Search for the cell housing the specified text and yield its (X, Y) center coordinate. 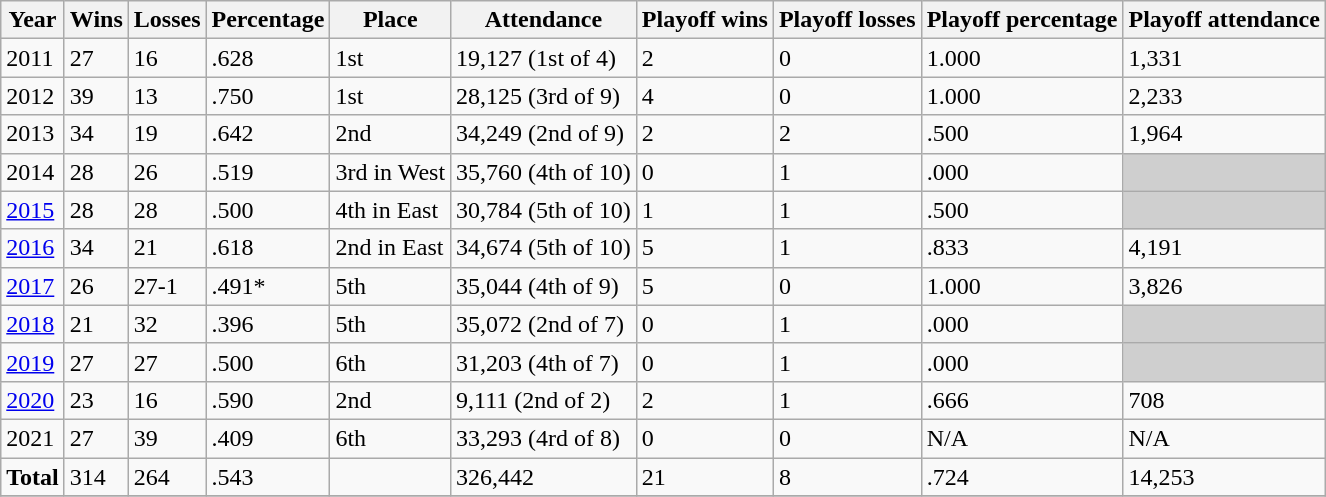
Place (390, 20)
.628 (268, 58)
13 (167, 96)
Playoff losses (847, 20)
2,233 (1224, 96)
.519 (268, 172)
23 (96, 400)
1,964 (1224, 134)
Losses (167, 20)
314 (96, 477)
30,784 (5th of 10) (544, 210)
.590 (268, 400)
.409 (268, 438)
34,674 (5th of 10) (544, 248)
3rd in West (390, 172)
27-1 (167, 286)
Wins (96, 20)
2018 (33, 324)
Total (33, 477)
4 (704, 96)
2015 (33, 210)
.724 (1022, 477)
Playoff wins (704, 20)
326,442 (544, 477)
2014 (33, 172)
Playoff attendance (1224, 20)
19,127 (1st of 4) (544, 58)
33,293 (4rd of 8) (544, 438)
.543 (268, 477)
35,072 (2nd of 7) (544, 324)
31,203 (4th of 7) (544, 362)
Year (33, 20)
2012 (33, 96)
34,249 (2nd of 9) (544, 134)
2019 (33, 362)
2021 (33, 438)
.642 (268, 134)
35,044 (4th of 9) (544, 286)
.750 (268, 96)
8 (847, 477)
2020 (33, 400)
32 (167, 324)
19 (167, 134)
1,331 (1224, 58)
.618 (268, 248)
708 (1224, 400)
2nd in East (390, 248)
264 (167, 477)
3,826 (1224, 286)
4,191 (1224, 248)
.396 (268, 324)
.666 (1022, 400)
2013 (33, 134)
28,125 (3rd of 9) (544, 96)
.491* (268, 286)
4th in East (390, 210)
Playoff percentage (1022, 20)
9,111 (2nd of 2) (544, 400)
14,253 (1224, 477)
.833 (1022, 248)
2016 (33, 248)
Attendance (544, 20)
35,760 (4th of 10) (544, 172)
2017 (33, 286)
Percentage (268, 20)
2011 (33, 58)
